Locate the cell with the specified text and output its [X, Y] center coordinate. 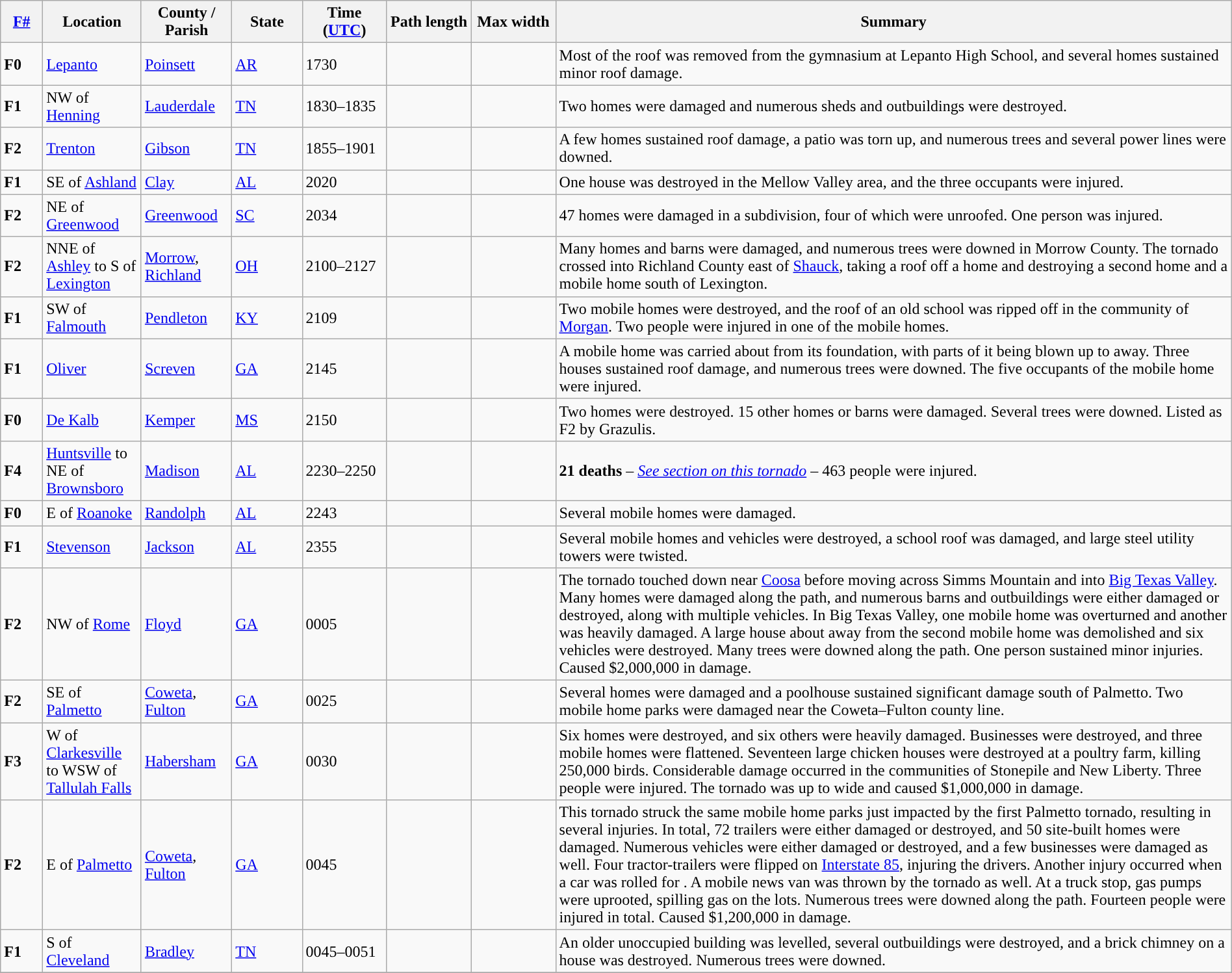
Lauderdale [186, 107]
Pendleton [186, 317]
NNE of Ashley to S of Lexington [92, 266]
2100–2127 [344, 266]
Greenwood [186, 216]
AR [267, 64]
Several mobile homes were damaged. [893, 513]
2355 [344, 546]
1855–1901 [344, 148]
Morrow, Richland [186, 266]
Madison [186, 471]
Kemper [186, 420]
2150 [344, 420]
NE of Greenwood [92, 216]
OH [267, 266]
0005 [344, 624]
2034 [344, 216]
County / Parish [186, 22]
KY [267, 317]
Two homes were damaged and numerous sheds and outbuildings were destroyed. [893, 107]
F# [22, 22]
W of Clarkesville to WSW of Tallulah Falls [92, 762]
Summary [893, 22]
Time (UTC) [344, 22]
State [267, 22]
Location [92, 22]
Stevenson [92, 546]
NW of Henning [92, 107]
Two homes were destroyed. 15 other homes or barns were damaged. Several trees were downed. Listed as F2 by Grazulis. [893, 420]
Most of the roof was removed from the gymnasium at Lepanto High School, and several homes sustained minor roof damage. [893, 64]
SE of Palmetto [92, 702]
Oliver [92, 369]
MS [267, 420]
SW of Falmouth [92, 317]
2145 [344, 369]
Huntsville to NE of Brownsboro [92, 471]
E of Roanoke [92, 513]
Gibson [186, 148]
0025 [344, 702]
2109 [344, 317]
Randolph [186, 513]
Lepanto [92, 64]
S of Cleveland [92, 952]
A few homes sustained roof damage, a patio was torn up, and numerous trees and several power lines were downed. [893, 148]
21 deaths – See section on this tornado – 463 people were injured. [893, 471]
Jackson [186, 546]
Trenton [92, 148]
One house was destroyed in the Mellow Valley area, and the three occupants were injured. [893, 182]
47 homes were damaged in a subdivision, four of which were unroofed. One person was injured. [893, 216]
E of Palmetto [92, 865]
Floyd [186, 624]
SE of Ashland [92, 182]
Max width [513, 22]
Bradley [186, 952]
Habersham [186, 762]
Screven [186, 369]
Several mobile homes and vehicles were destroyed, a school roof was damaged, and large steel utility towers were twisted. [893, 546]
Clay [186, 182]
De Kalb [92, 420]
F4 [22, 471]
2230–2250 [344, 471]
1730 [344, 64]
Poinsett [186, 64]
SC [267, 216]
2020 [344, 182]
Path length [429, 22]
F3 [22, 762]
0045–0051 [344, 952]
2243 [344, 513]
0030 [344, 762]
0045 [344, 865]
NW of Rome [92, 624]
1830–1835 [344, 107]
